Return the [X, Y] coordinate for the center point of the cell that contains the specified text.  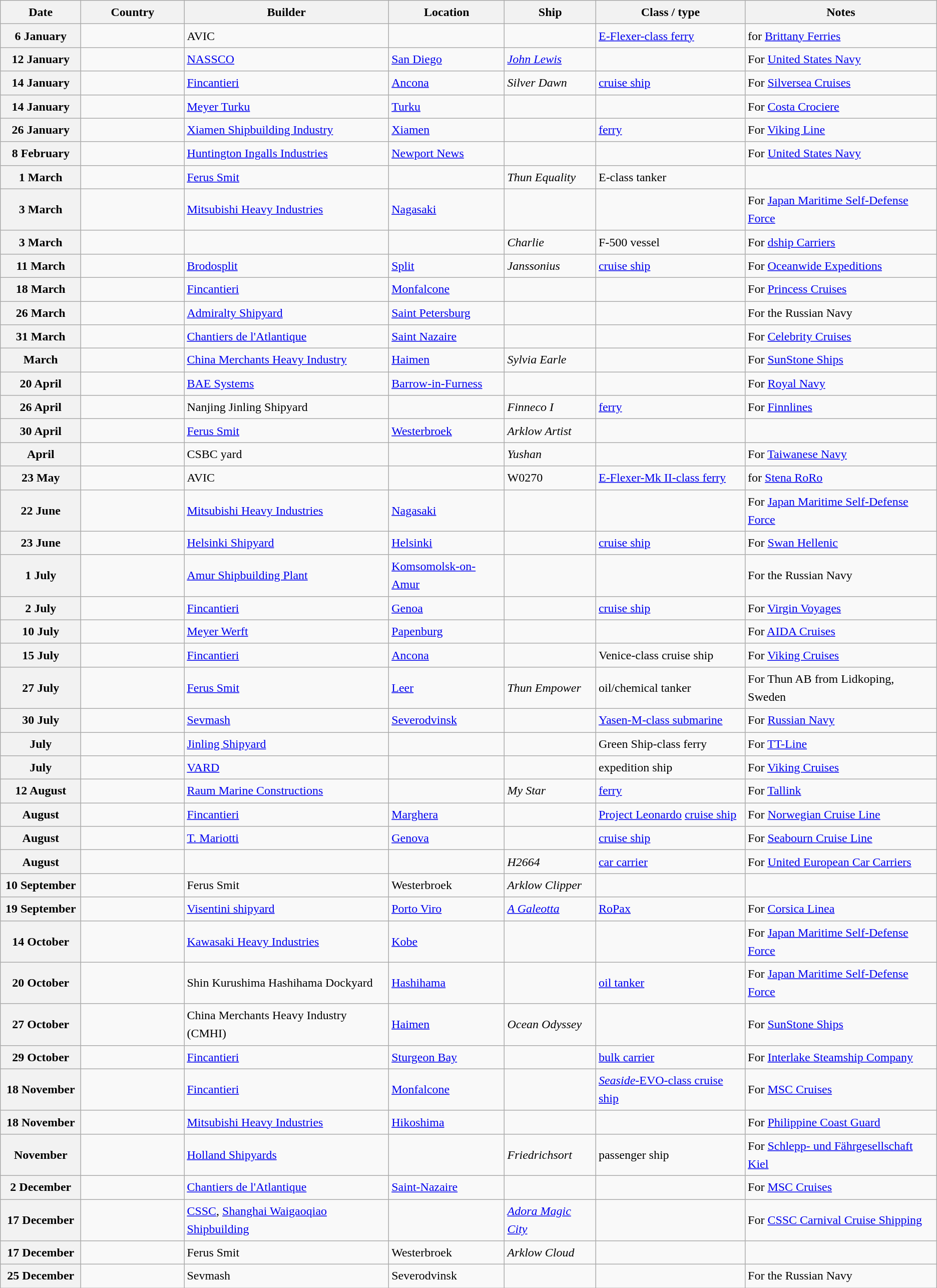
Meyer Turku [286, 106]
Marghera [446, 815]
E-class tanker [670, 177]
Silver Dawn [550, 83]
22 June [41, 511]
Leer [446, 688]
For United European Car Carriers [841, 862]
Adora Magic City [550, 1220]
Komsomolsk-on-Amur [446, 576]
Hikoshima [446, 1122]
Helsinki [446, 543]
15 July [41, 655]
Country [133, 12]
Holland Shipyards [286, 1154]
10 September [41, 885]
For Thun AB from Lidkoping, Sweden [841, 688]
My Star [550, 791]
Nanjing Jinling Shipyard [286, 407]
China Merchants Heavy Industry [286, 360]
For Corsica Linea [841, 909]
For Celebrity Cruises [841, 336]
Kawasaki Heavy Industries [286, 941]
29 October [41, 1057]
April [41, 455]
Hashihama [446, 983]
March [41, 360]
For Seabourn Cruise Line [841, 838]
23 May [41, 478]
27 October [41, 1024]
for Brittany Ferries [841, 36]
Thun Equality [550, 177]
For Interlake Steamship Company [841, 1057]
Sylvia Earle [550, 360]
For Costa Crociere [841, 106]
Venice-class cruise ship [670, 655]
1 July [41, 576]
Project Leonardo cruise ship [670, 815]
Meyer Werft [286, 632]
For CSSC Carnival Cruise Shipping [841, 1220]
Seaside-EVO-class cruise ship [670, 1089]
For Oceanwide Expeditions [841, 265]
Arklow Clipper [550, 885]
20 April [41, 383]
Charlie [550, 242]
Raum Marine Constructions [286, 791]
For Philippine Coast Guard [841, 1122]
Visentini shipyard [286, 909]
bulk carrier [670, 1057]
18 March [41, 289]
Friedrichsort [550, 1154]
For Virgin Voyages [841, 608]
Sturgeon Bay [446, 1057]
Huntington Ingalls Industries [286, 153]
27 July [41, 688]
11 March [41, 265]
Amur Shipbuilding Plant [286, 576]
2 July [41, 608]
Green Ship-class ferry [670, 744]
12 January [41, 59]
for Stena RoRo [841, 478]
Split [446, 265]
Barrow-in-Furness [446, 383]
10 July [41, 632]
NASSCO [286, 59]
30 April [41, 431]
For Russian Navy [841, 720]
8 February [41, 153]
Ship [550, 12]
Yushan [550, 455]
Builder [286, 12]
For Tallink [841, 791]
For Taiwanese Navy [841, 455]
For dship Carriers [841, 242]
A Galeotta [550, 909]
26 January [41, 130]
30 July [41, 720]
1 March [41, 177]
Arklow Artist [550, 431]
Brodosplit [286, 265]
For Royal Navy [841, 383]
26 March [41, 313]
12 August [41, 791]
Helsinki Shipyard [286, 543]
CSBC yard [286, 455]
For Viking Line [841, 130]
H2664 [550, 862]
San Diego [446, 59]
For Schlepp- und Fährgesellschaft Kiel [841, 1154]
CSSC, Shanghai Waigaoqiao Shipbuilding [286, 1220]
Papenburg [446, 632]
Finneco I [550, 407]
6 January [41, 36]
Newport News [446, 153]
E-Flexer-Mk II-class ferry [670, 478]
RoPax [670, 909]
25 December [41, 1276]
23 June [41, 543]
Kobe [446, 941]
November [41, 1154]
Location [446, 12]
VARD [286, 768]
F-500 vessel [670, 242]
20 October [41, 983]
For TT-Line [841, 744]
Porto Viro [446, 909]
For Finnlines [841, 407]
Admiralty Shipyard [286, 313]
Yasen-M-class submarine [670, 720]
For Silversea Cruises [841, 83]
car carrier [670, 862]
Turku [446, 106]
Shin Kurushima Hashihama Dockyard [286, 983]
Xiamen Shipbuilding Industry [286, 130]
2 December [41, 1187]
Genoa [446, 608]
For Princess Cruises [841, 289]
Notes [841, 12]
W0270 [550, 478]
Class / type [670, 12]
oil/chemical tanker [670, 688]
Jinling Shipyard [286, 744]
Janssonius [550, 265]
For AIDA Cruises [841, 632]
Date [41, 12]
26 April [41, 407]
14 October [41, 941]
For Swan Hellenic [841, 543]
Xiamen [446, 130]
For Norwegian Cruise Line [841, 815]
John Lewis [550, 59]
Saint Petersburg [446, 313]
Arklow Cloud [550, 1252]
19 September [41, 909]
31 March [41, 336]
Saint Nazaire [446, 336]
expedition ship [670, 768]
BAE Systems [286, 383]
T. Mariotti [286, 838]
Saint-Nazaire [446, 1187]
Ocean Odyssey [550, 1024]
Thun Empower [550, 688]
E-Flexer-class ferry [670, 36]
passenger ship [670, 1154]
Genova [446, 838]
oil tanker [670, 983]
China Merchants Heavy Industry (CMHI) [286, 1024]
